Determine the (x, y) coordinate at the center of the cell enclosing the given text.  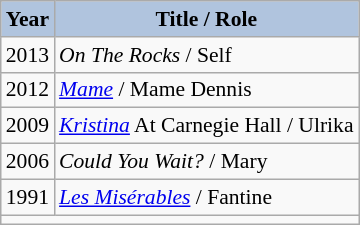
Year (28, 19)
Les Misérables / Fantine (206, 197)
2009 (28, 126)
Could You Wait? / Mary (206, 162)
Kristina At Carnegie Hall / Ulrika (206, 126)
2013 (28, 55)
On The Rocks / Self (206, 55)
2012 (28, 90)
1991 (28, 197)
2006 (28, 162)
Mame / Mame Dennis (206, 90)
Title / Role (206, 19)
